From the cell containing the given text, extract its center point as (X, Y) coordinate. 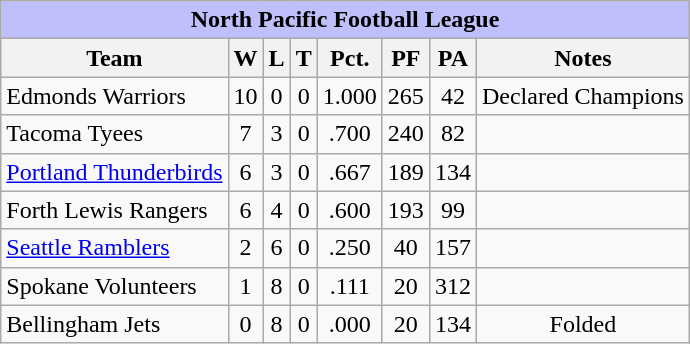
4 (276, 210)
T (304, 58)
North Pacific Football League (346, 20)
1.000 (350, 96)
Notes (582, 58)
Edmonds Warriors (114, 96)
Pct. (350, 58)
10 (246, 96)
Declared Champions (582, 96)
Tacoma Tyees (114, 134)
Spokane Volunteers (114, 286)
Team (114, 58)
PA (452, 58)
312 (452, 286)
L (276, 58)
189 (406, 172)
.250 (350, 248)
.700 (350, 134)
PF (406, 58)
82 (452, 134)
240 (406, 134)
265 (406, 96)
7 (246, 134)
42 (452, 96)
Bellingham Jets (114, 324)
1 (246, 286)
.600 (350, 210)
Portland Thunderbirds (114, 172)
40 (406, 248)
99 (452, 210)
157 (452, 248)
193 (406, 210)
.000 (350, 324)
.111 (350, 286)
Forth Lewis Rangers (114, 210)
2 (246, 248)
Seattle Ramblers (114, 248)
Folded (582, 324)
W (246, 58)
.667 (350, 172)
